Provide the (x, y) coordinate of the cell's center where the given text is located.  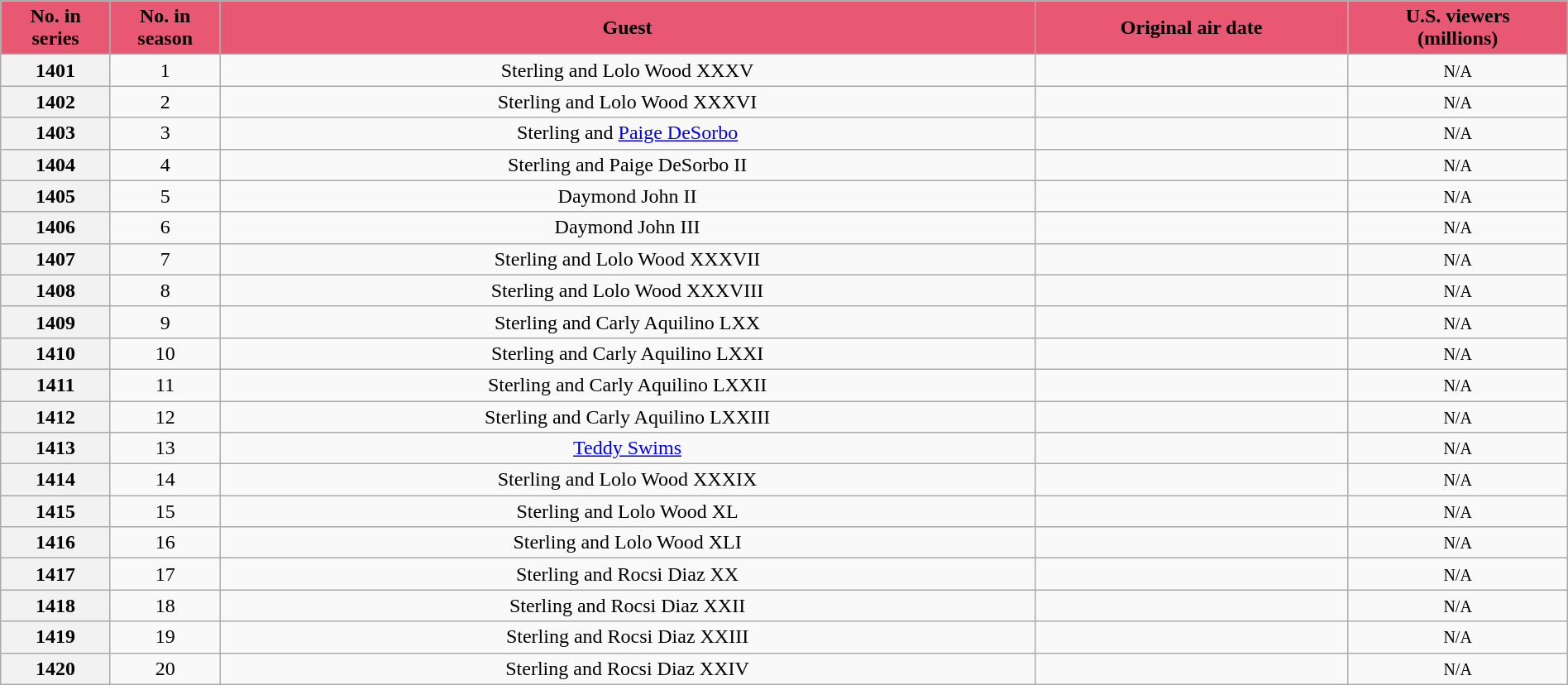
11 (165, 385)
1412 (56, 416)
No. inseason (165, 28)
Sterling and Lolo Wood XXXVIII (627, 290)
Sterling and Rocsi Diaz XXIII (627, 637)
Sterling and Carly Aquilino LXXIII (627, 416)
Sterling and Lolo Wood XXXIX (627, 480)
1410 (56, 353)
1418 (56, 606)
1407 (56, 259)
13 (165, 448)
15 (165, 511)
Sterling and Lolo Wood XXXVI (627, 102)
1413 (56, 448)
1420 (56, 668)
1408 (56, 290)
Original air date (1191, 28)
Sterling and Lolo Wood XXXV (627, 70)
7 (165, 259)
Teddy Swims (627, 448)
9 (165, 322)
14 (165, 480)
Sterling and Rocsi Diaz XXII (627, 606)
1405 (56, 196)
1406 (56, 228)
Sterling and Paige DeSorbo (627, 133)
5 (165, 196)
12 (165, 416)
Sterling and Carly Aquilino LXXI (627, 353)
2 (165, 102)
4 (165, 165)
1415 (56, 511)
Daymond John II (627, 196)
1414 (56, 480)
Sterling and Rocsi Diaz XX (627, 574)
No. inseries (56, 28)
1404 (56, 165)
18 (165, 606)
Guest (627, 28)
1403 (56, 133)
1417 (56, 574)
Sterling and Lolo Wood XL (627, 511)
1416 (56, 543)
17 (165, 574)
1 (165, 70)
1401 (56, 70)
1419 (56, 637)
10 (165, 353)
6 (165, 228)
16 (165, 543)
Sterling and Rocsi Diaz XXIV (627, 668)
Daymond John III (627, 228)
1411 (56, 385)
Sterling and Carly Aquilino LXX (627, 322)
U.S. viewers(millions) (1457, 28)
8 (165, 290)
1409 (56, 322)
1402 (56, 102)
Sterling and Lolo Wood XXXVII (627, 259)
19 (165, 637)
20 (165, 668)
3 (165, 133)
Sterling and Carly Aquilino LXXII (627, 385)
Sterling and Paige DeSorbo II (627, 165)
Sterling and Lolo Wood XLI (627, 543)
